Detect which cell encompasses the target text, then output its [x, y] center coordinate. 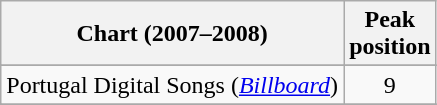
Peakposition [390, 34]
Portugal Digital Songs (Billboard) [172, 85]
9 [390, 85]
Chart (2007–2008) [172, 34]
